Return [X, Y] of the center of cell containing provided text 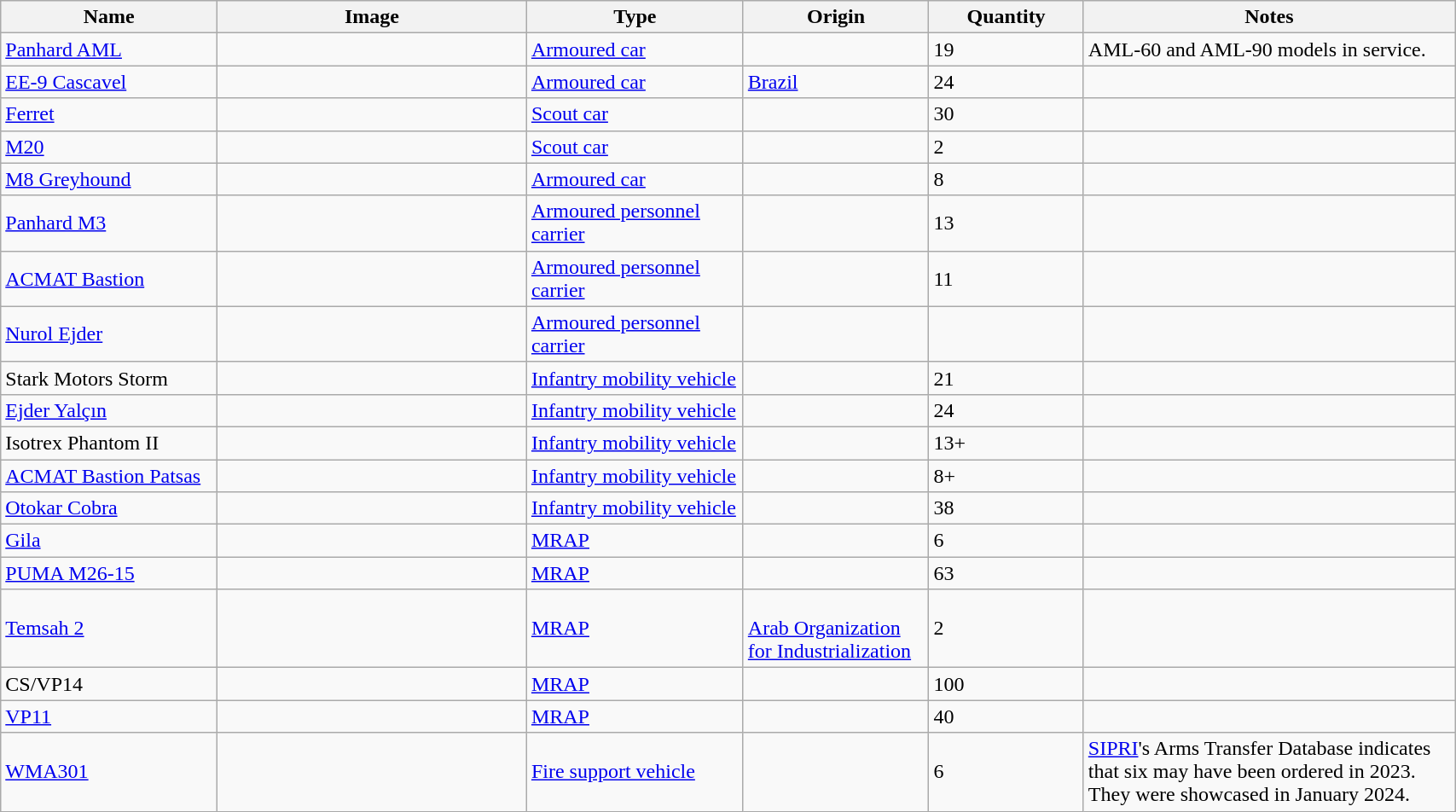
100 [1006, 684]
PUMA M26-15 [109, 573]
Gila [109, 541]
M8 Greyhound [109, 179]
38 [1006, 508]
30 [1006, 114]
Nurol Ejder [109, 334]
21 [1006, 378]
Fire support vehicle [635, 772]
8+ [1006, 475]
EE-9 Cascavel [109, 82]
SIPRI's Arms Transfer Database indicates that six may have been ordered in 2023. They were showcased in January 2024. [1269, 772]
CS/VP14 [109, 684]
Panhard AML [109, 49]
11 [1006, 278]
Notes [1269, 17]
Stark Motors Storm [109, 378]
AML-60 and AML-90 models in service. [1269, 49]
Type [635, 17]
Ferret [109, 114]
63 [1006, 573]
WMA301 [109, 772]
8 [1006, 179]
Arab Organization for Industrialization [836, 629]
Ejder Yalçın [109, 410]
Otokar Cobra [109, 508]
Origin [836, 17]
40 [1006, 716]
Panhard M3 [109, 223]
M20 [109, 147]
13 [1006, 223]
Image [372, 17]
Brazil [836, 82]
Name [109, 17]
Temsah 2 [109, 629]
Isotrex Phantom II [109, 443]
19 [1006, 49]
ACMAT Bastion Patsas [109, 475]
ACMAT Bastion [109, 278]
Quantity [1006, 17]
VP11 [109, 716]
13+ [1006, 443]
